Determine the [x, y] coordinate at the center of the cell enclosing the given text.  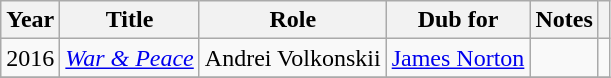
War & Peace [130, 58]
Role [292, 20]
Dub for [458, 20]
Andrei Volkonskii [292, 58]
James Norton [458, 58]
Notes [564, 20]
Title [130, 20]
2016 [30, 58]
Year [30, 20]
